Scan for the cell matching the given text and deliver its (x, y) coordinate at center. 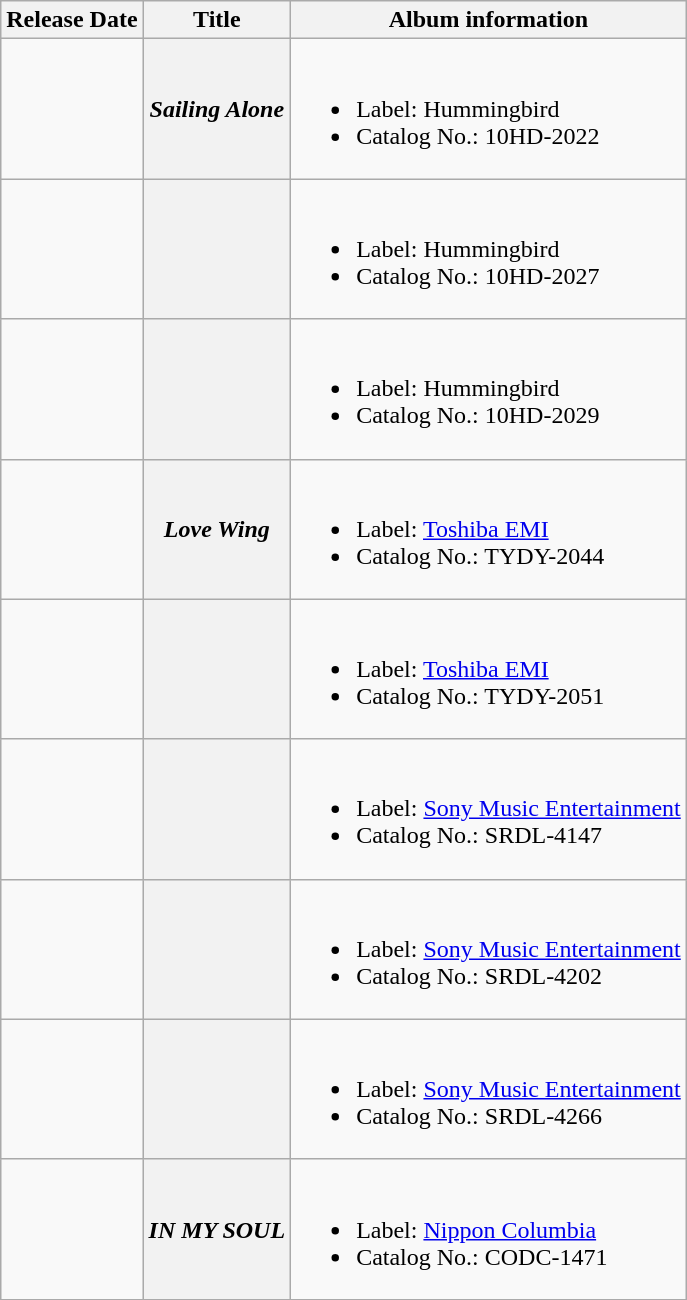
Title (217, 20)
Label: Sony Music EntertainmentCatalog No.: SRDL-4266 (489, 1089)
Label: Toshiba EMICatalog No.: TYDY-2051 (489, 669)
Label: Sony Music EntertainmentCatalog No.: SRDL-4202 (489, 949)
Label: Sony Music EntertainmentCatalog No.: SRDL-4147 (489, 809)
Release Date (72, 20)
IN MY SOUL (217, 1229)
Label: HummingbirdCatalog No.: 10HD-2022 (489, 109)
Label: Toshiba EMICatalog No.: TYDY-2044 (489, 529)
Label: Nippon ColumbiaCatalog No.: CODC-1471 (489, 1229)
Love Wing (217, 529)
Album information (489, 20)
Label: HummingbirdCatalog No.: 10HD-2029 (489, 389)
Sailing Alone (217, 109)
Label: HummingbirdCatalog No.: 10HD-2027 (489, 249)
